Pinpoint the cell where the given text exists, returning its [X, Y] midpoint coordinate. 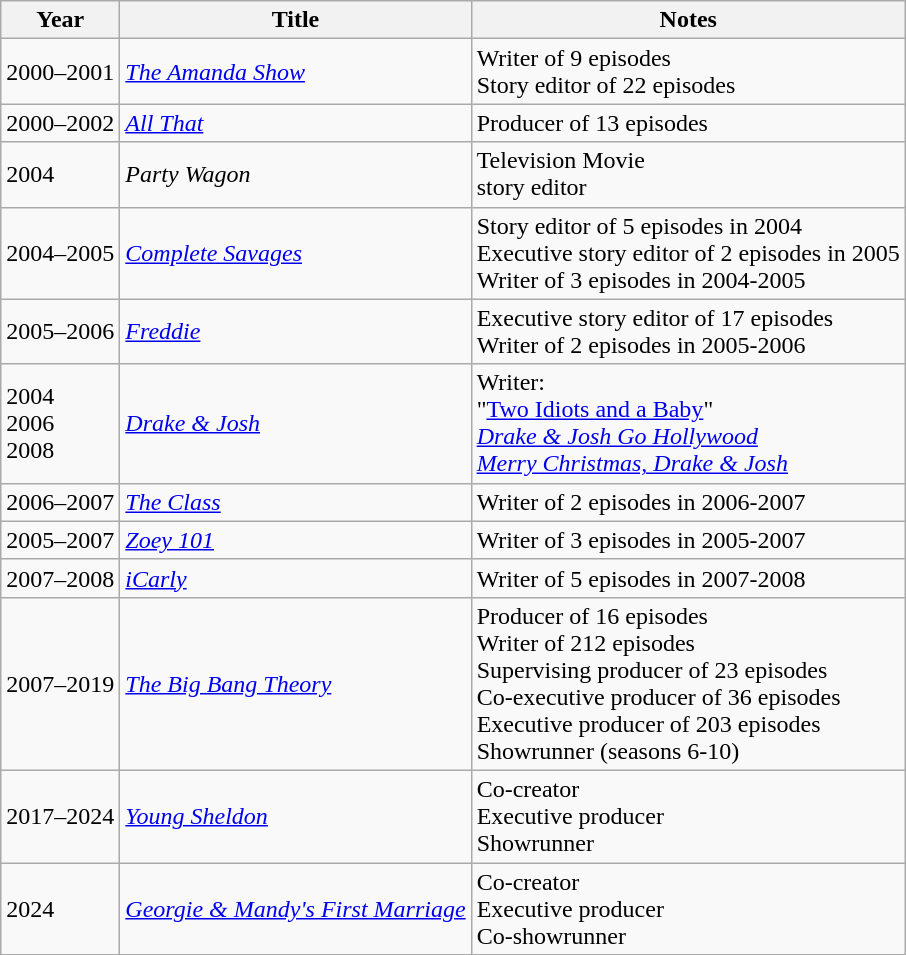
2007–2008 [60, 578]
2005–2007 [60, 540]
2000–2002 [60, 123]
Party Wagon [296, 174]
2017–2024 [60, 816]
Writer of 3 episodes in 2005-2007 [688, 540]
Writer of 9 episodesStory editor of 22 episodes [688, 72]
Writer of 5 episodes in 2007-2008 [688, 578]
Freddie [296, 332]
Producer of 13 episodes [688, 123]
Story editor of 5 episodes in 2004Executive story editor of 2 episodes in 2005Writer of 3 episodes in 2004-2005 [688, 253]
2006–2007 [60, 502]
Zoey 101 [296, 540]
2004–2005 [60, 253]
Television Moviestory editor [688, 174]
2005–2006 [60, 332]
Complete Savages [296, 253]
The Class [296, 502]
2004 [60, 174]
The Amanda Show [296, 72]
All That [296, 123]
Drake & Josh [296, 424]
Notes [688, 20]
Title [296, 20]
Year [60, 20]
Georgie & Mandy's First Marriage [296, 908]
iCarly [296, 578]
2024 [60, 908]
2000–2001 [60, 72]
Co-creatorExecutive producerShowrunner [688, 816]
Writer:"Two Idiots and a Baby"Drake & Josh Go HollywoodMerry Christmas, Drake & Josh [688, 424]
Young Sheldon [296, 816]
Co-creatorExecutive producerCo-showrunner [688, 908]
200420062008 [60, 424]
2007–2019 [60, 684]
Executive story editor of 17 episodesWriter of 2 episodes in 2005-2006 [688, 332]
The Big Bang Theory [296, 684]
Writer of 2 episodes in 2006-2007 [688, 502]
